Search for the cell housing the specified text and yield its (x, y) center coordinate. 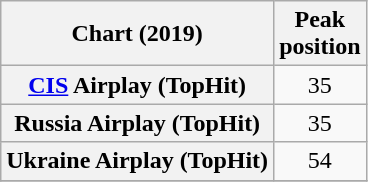
Russia Airplay (TopHit) (138, 123)
CIS Airplay (TopHit) (138, 85)
54 (320, 161)
Peakposition (320, 34)
Chart (2019) (138, 34)
Ukraine Airplay (TopHit) (138, 161)
